From the cell containing the given text, extract its center point as [x, y] coordinate. 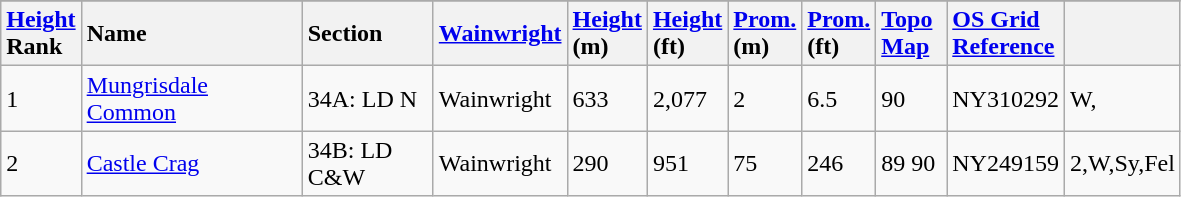
2,W,Sy,Fel [1122, 164]
Height (ft) [687, 34]
246 [839, 164]
NY310292 [1006, 98]
1 [41, 98]
Height (m) [607, 34]
Prom. (ft) [839, 34]
OS Grid Reference [1006, 34]
Mungrisdale Common [192, 98]
633 [607, 98]
NY249159 [1006, 164]
Topo Map [912, 34]
Prom. (m) [765, 34]
Castle Crag [192, 164]
89 90 [912, 164]
Height Rank [41, 34]
90 [912, 98]
Section [368, 34]
6.5 [839, 98]
2,077 [687, 98]
Name [192, 34]
34B: LD C&W [368, 164]
75 [765, 164]
W, [1122, 98]
290 [607, 164]
951 [687, 164]
34A: LD N [368, 98]
